From the cell containing the given text, extract its center point as (x, y) coordinate. 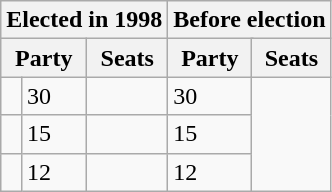
Before election (250, 20)
Elected in 1998 (84, 20)
